Capture the cell that displays the provided text and extract its (x, y) central coordinate. 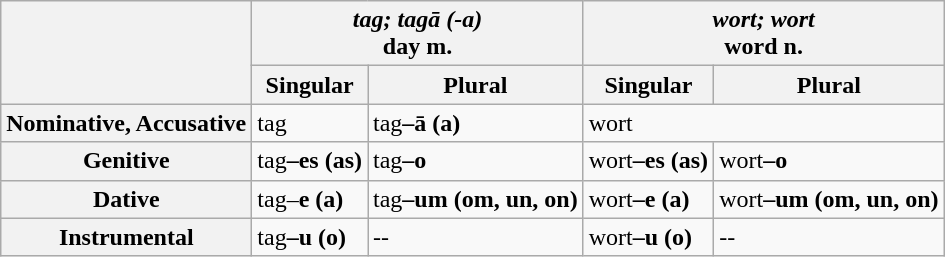
Dative (126, 199)
tag–e (a) (310, 199)
tag; tagā (-a) day m. (418, 34)
Nominative, Accusative (126, 123)
tag–u (o) (310, 237)
tag (310, 123)
Genitive (126, 161)
wort–es (as) (648, 161)
tag–um (om, un, on) (476, 199)
wort–o (829, 161)
wort (764, 123)
wort–u (o) (648, 237)
wort; wort word n. (764, 34)
tag–ā (a) (476, 123)
tag–o (476, 161)
tag–es (as) (310, 161)
Instrumental (126, 237)
wort–e (a) (648, 199)
wort–um (om, un, on) (829, 199)
